Return (x, y) of the center of cell containing provided text 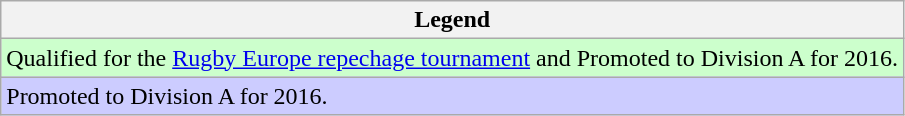
Qualified for the Rugby Europe repechage tournament and Promoted to Division A for 2016. (452, 58)
Promoted to Division A for 2016. (452, 96)
Legend (452, 20)
